Output the (x, y) coordinate of the center of the cell containing the given text.  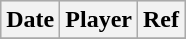
Player (99, 20)
Date (30, 20)
Ref (160, 20)
